Extract the [X, Y] coordinate from the center of the cell holding the provided text.  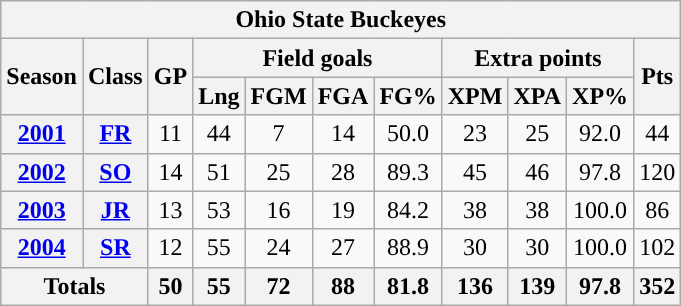
13 [170, 210]
27 [343, 248]
Extra points [538, 58]
Totals [74, 286]
50 [170, 286]
FGM [278, 96]
352 [658, 286]
45 [475, 172]
Lng [219, 96]
SR [115, 248]
89.3 [408, 172]
FG% [408, 96]
7 [278, 134]
81.8 [408, 286]
SO [115, 172]
139 [538, 286]
XPM [475, 96]
88.9 [408, 248]
51 [219, 172]
Ohio State Buckeyes [341, 20]
92.0 [600, 134]
XPA [538, 96]
2004 [42, 248]
2001 [42, 134]
46 [538, 172]
19 [343, 210]
FR [115, 134]
2002 [42, 172]
120 [658, 172]
JR [115, 210]
86 [658, 210]
28 [343, 172]
12 [170, 248]
102 [658, 248]
11 [170, 134]
Class [115, 77]
2003 [42, 210]
Pts [658, 77]
88 [343, 286]
GP [170, 77]
FGA [343, 96]
23 [475, 134]
16 [278, 210]
Field goals [318, 58]
136 [475, 286]
84.2 [408, 210]
24 [278, 248]
72 [278, 286]
Season [42, 77]
XP% [600, 96]
53 [219, 210]
50.0 [408, 134]
